Detect which cell encompasses the target text, then output its [X, Y] center coordinate. 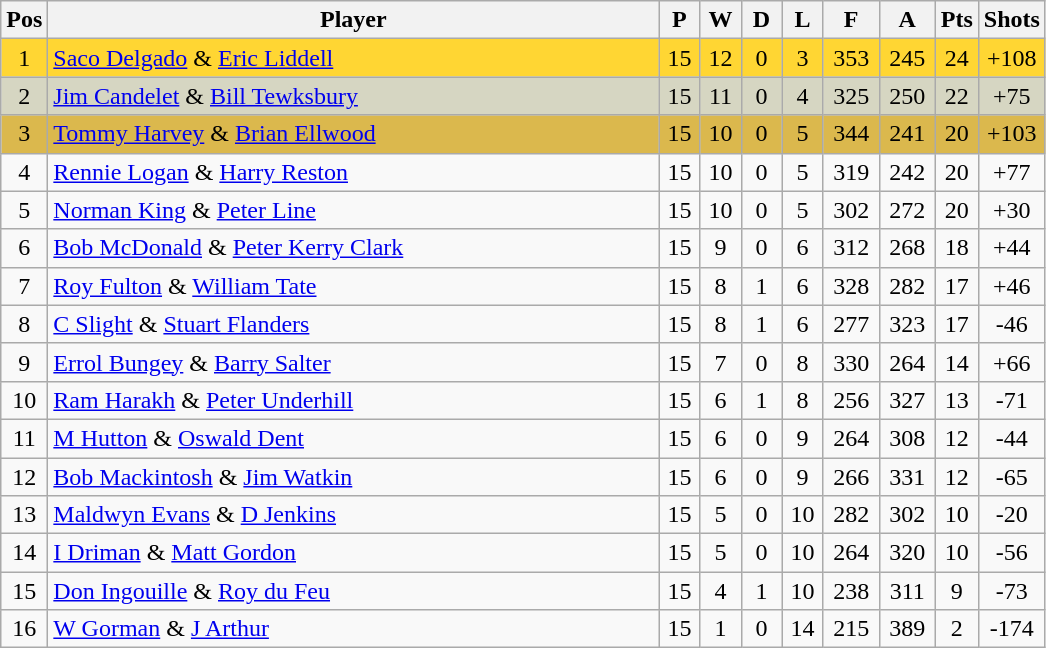
327 [907, 400]
24 [956, 58]
311 [907, 591]
+77 [1012, 172]
+108 [1012, 58]
-46 [1012, 324]
238 [851, 591]
D [762, 20]
256 [851, 400]
I Driman & Matt Gordon [354, 553]
250 [907, 96]
312 [851, 248]
16 [24, 629]
241 [907, 134]
353 [851, 58]
Pts [956, 20]
C Slight & Stuart Flanders [354, 324]
Tommy Harvey & Brian Ellwood [354, 134]
-56 [1012, 553]
-71 [1012, 400]
Ram Harakh & Peter Underhill [354, 400]
+44 [1012, 248]
-174 [1012, 629]
L [802, 20]
+103 [1012, 134]
-65 [1012, 477]
Roy Fulton & William Tate [354, 286]
308 [907, 438]
+30 [1012, 210]
Don Ingouille & Roy du Feu [354, 591]
330 [851, 362]
-44 [1012, 438]
Bob McDonald & Peter Kerry Clark [354, 248]
F [851, 20]
328 [851, 286]
Rennie Logan & Harry Reston [354, 172]
320 [907, 553]
Shots [1012, 20]
Player [354, 20]
Errol Bungey & Barry Salter [354, 362]
Jim Candelet & Bill Tewksbury [354, 96]
266 [851, 477]
W Gorman & J Arthur [354, 629]
18 [956, 248]
Bob Mackintosh & Jim Watkin [354, 477]
245 [907, 58]
325 [851, 96]
277 [851, 324]
268 [907, 248]
323 [907, 324]
P [680, 20]
344 [851, 134]
Maldwyn Evans & D Jenkins [354, 515]
+66 [1012, 362]
319 [851, 172]
215 [851, 629]
+46 [1012, 286]
W [720, 20]
272 [907, 210]
Pos [24, 20]
Norman King & Peter Line [354, 210]
389 [907, 629]
A [907, 20]
242 [907, 172]
Saco Delgado & Eric Liddell [354, 58]
M Hutton & Oswald Dent [354, 438]
-20 [1012, 515]
+75 [1012, 96]
331 [907, 477]
-73 [1012, 591]
22 [956, 96]
